Return the [X, Y] coordinate for the center point of the cell that contains the specified text.  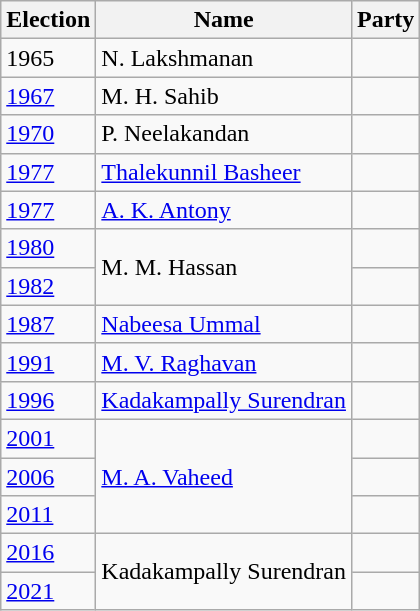
Party [385, 20]
1980 [48, 248]
Name [224, 20]
2016 [48, 553]
M. H. Sahib [224, 96]
1970 [48, 134]
2011 [48, 515]
M. V. Raghavan [224, 362]
2021 [48, 591]
Election [48, 20]
1996 [48, 400]
2001 [48, 438]
2006 [48, 477]
M. A. Vaheed [224, 476]
1991 [48, 362]
A. K. Antony [224, 210]
Thalekunnil Basheer [224, 172]
1982 [48, 286]
P. Neelakandan [224, 134]
M. M. Hassan [224, 267]
1965 [48, 58]
1967 [48, 96]
N. Lakshmanan [224, 58]
Nabeesa Ummal [224, 324]
1987 [48, 324]
